Capture the cell that displays the provided text and extract its [x, y] central coordinate. 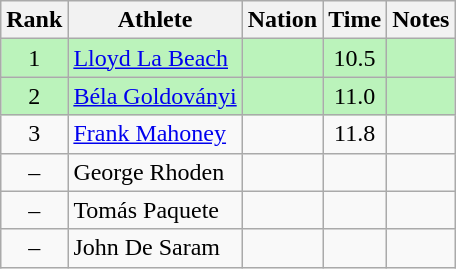
Tomás Paquete [155, 210]
Notes [421, 20]
1 [34, 58]
Rank [34, 20]
Lloyd La Beach [155, 58]
2 [34, 96]
George Rhoden [155, 172]
Nation [282, 20]
Athlete [155, 20]
3 [34, 134]
Frank Mahoney [155, 134]
11.0 [355, 96]
Béla Goldoványi [155, 96]
10.5 [355, 58]
Time [355, 20]
John De Saram [155, 248]
11.8 [355, 134]
